Pinpoint the cell where the given text exists, returning its [x, y] midpoint coordinate. 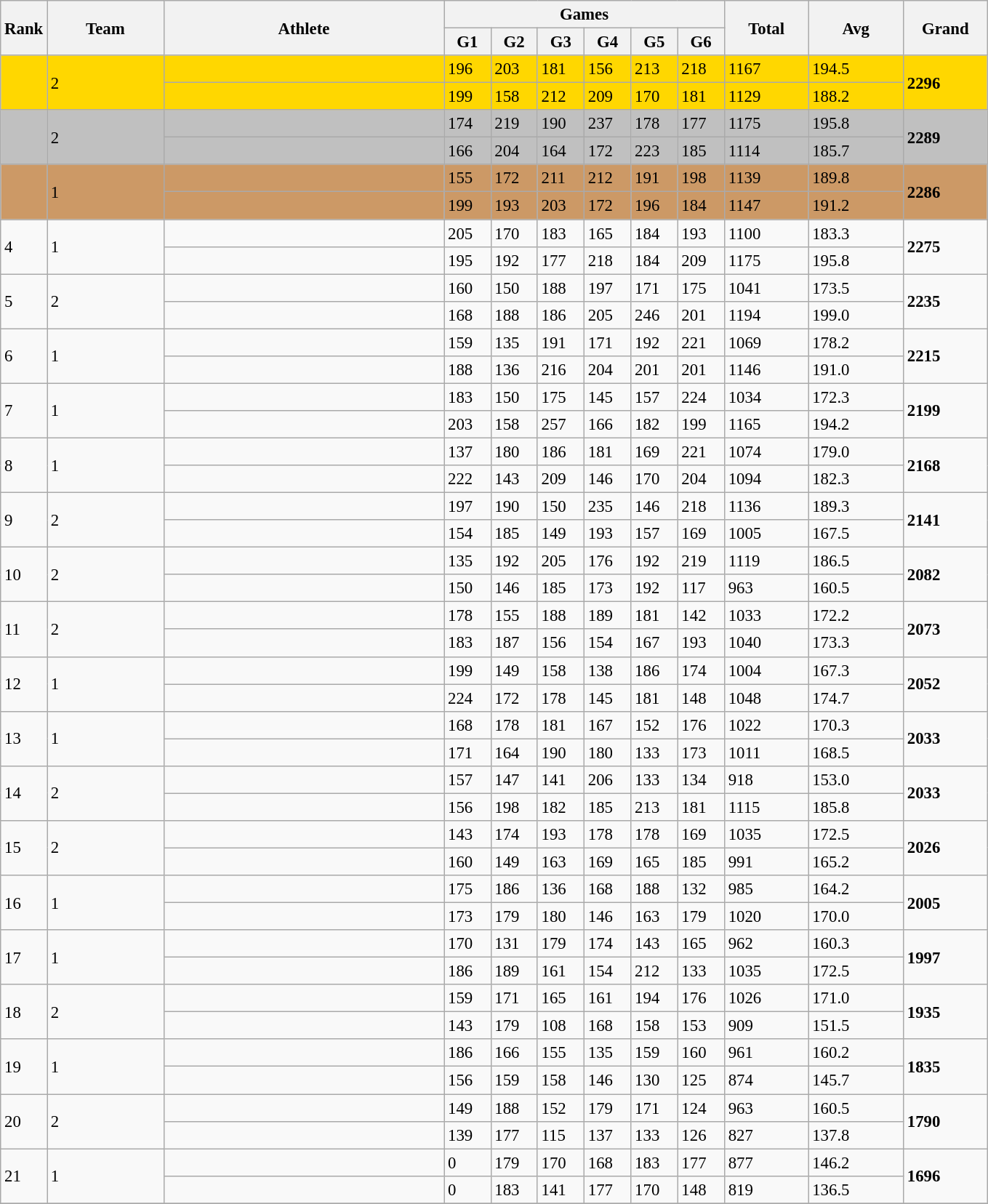
145.7 [856, 1080]
124 [701, 1108]
1074 [766, 451]
2141 [946, 521]
1033 [766, 616]
2073 [946, 630]
2235 [946, 301]
1194 [766, 315]
1069 [766, 342]
14 [24, 794]
117 [701, 588]
189.3 [856, 507]
174.7 [856, 698]
1835 [946, 1067]
20 [24, 1121]
15 [24, 848]
1100 [766, 233]
223 [654, 151]
194 [654, 998]
132 [701, 889]
1026 [766, 998]
1167 [766, 69]
1696 [946, 1176]
1129 [766, 97]
909 [766, 1026]
G3 [561, 42]
191.0 [856, 370]
1048 [766, 698]
131 [514, 944]
2289 [946, 137]
139 [467, 1135]
189.8 [856, 178]
136.5 [856, 1189]
142 [701, 616]
171.0 [856, 998]
4 [24, 247]
874 [766, 1080]
168.5 [856, 752]
12 [24, 683]
Games [585, 15]
962 [766, 944]
146.2 [856, 1163]
153 [701, 1026]
165.2 [856, 862]
1094 [766, 479]
126 [701, 1135]
153.0 [856, 780]
1020 [766, 917]
10 [24, 574]
172.2 [856, 616]
211 [561, 178]
2026 [946, 848]
170.0 [856, 917]
16 [24, 903]
G1 [467, 42]
2168 [946, 465]
877 [766, 1163]
1119 [766, 561]
1139 [766, 178]
G6 [701, 42]
185.7 [856, 151]
216 [561, 370]
183.3 [856, 233]
5 [24, 301]
108 [561, 1026]
17 [24, 957]
1935 [946, 1012]
918 [766, 780]
130 [654, 1080]
819 [766, 1189]
Avg [856, 28]
1136 [766, 507]
19 [24, 1067]
195 [467, 260]
2082 [946, 574]
115 [561, 1135]
8 [24, 465]
1146 [766, 370]
222 [467, 479]
6 [24, 356]
Rank [24, 28]
G5 [654, 42]
167.3 [856, 670]
Athlete [304, 28]
164.2 [856, 889]
167.5 [856, 534]
13 [24, 739]
138 [608, 670]
182.3 [856, 479]
194.2 [856, 425]
1115 [766, 807]
9 [24, 521]
191.2 [856, 206]
178.2 [856, 342]
2052 [946, 683]
1147 [766, 206]
2286 [946, 192]
206 [608, 780]
2215 [946, 356]
186.5 [856, 561]
G2 [514, 42]
21 [24, 1176]
246 [654, 315]
1790 [946, 1121]
235 [608, 507]
179.0 [856, 451]
147 [514, 780]
1041 [766, 288]
237 [608, 124]
172.3 [856, 397]
827 [766, 1135]
2199 [946, 410]
1005 [766, 534]
1040 [766, 643]
Total [766, 28]
961 [766, 1053]
7 [24, 410]
1165 [766, 425]
1114 [766, 151]
11 [24, 630]
1997 [946, 957]
991 [766, 862]
173.3 [856, 643]
1011 [766, 752]
Grand [946, 28]
G4 [608, 42]
160.3 [856, 944]
134 [701, 780]
1034 [766, 397]
188.2 [856, 97]
2296 [946, 83]
1022 [766, 725]
257 [561, 425]
125 [701, 1080]
Team [106, 28]
2275 [946, 247]
1004 [766, 670]
151.5 [856, 1026]
173.5 [856, 288]
985 [766, 889]
160.2 [856, 1053]
170.3 [856, 725]
199.0 [856, 315]
137.8 [856, 1135]
2005 [946, 903]
187 [514, 643]
194.5 [856, 69]
18 [24, 1012]
185.8 [856, 807]
